Locate the cell with the specified text and output its [X, Y] center coordinate. 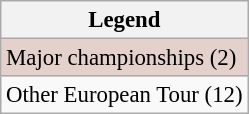
Other European Tour (12) [124, 95]
Major championships (2) [124, 58]
Legend [124, 20]
